Return (x, y) of the center of cell containing provided text 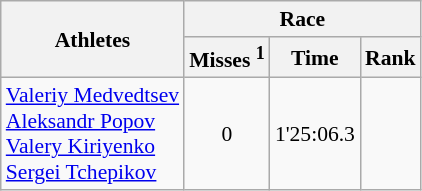
1'25:06.3 (315, 134)
Rank (390, 58)
Race (302, 19)
0 (227, 134)
Misses 1 (227, 58)
Valeriy Medvedtsev Aleksandr Popov Valery Kiriyenko Sergei Tchepikov (92, 134)
Time (315, 58)
Athletes (92, 40)
